Return (x, y) of the center of cell containing provided text 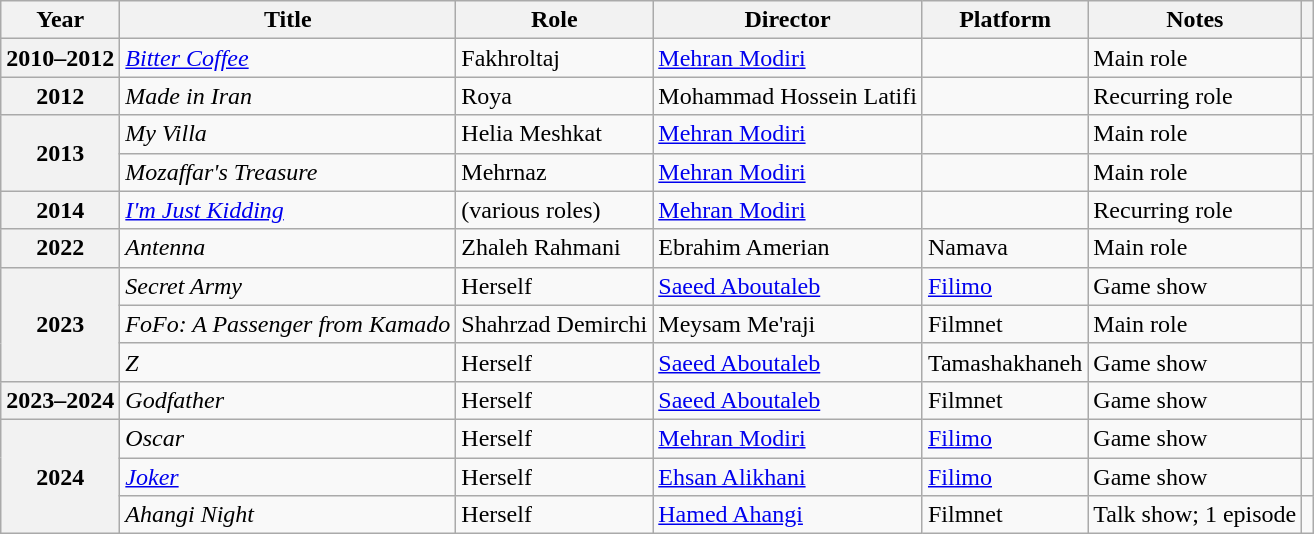
Mohammad Hossein Latifi (788, 96)
Mehrnaz (554, 172)
Joker (288, 477)
Notes (1195, 20)
Ebrahim Amerian (788, 248)
I'm Just Kidding (288, 210)
Platform (1004, 20)
Antenna (288, 248)
2014 (60, 210)
2024 (60, 476)
Helia Meshkat (554, 134)
2023 (60, 324)
Shahrzad Demirchi (554, 324)
Title (288, 20)
Ahangi Night (288, 515)
Director (788, 20)
Talk show; 1 episode (1195, 515)
Made in Iran (288, 96)
Z (288, 362)
2022 (60, 248)
Tamashakhaneh (1004, 362)
My Villa (288, 134)
Ehsan Alikhani (788, 477)
2023–2024 (60, 400)
Roya (554, 96)
2012 (60, 96)
Namava (1004, 248)
Fakhroltaj (554, 58)
Mozaffar's Treasure (288, 172)
Meysam Me'raji (788, 324)
Year (60, 20)
(various roles) (554, 210)
FoFo: A Passenger from Kamado (288, 324)
2010–2012 (60, 58)
Zhaleh Rahmani (554, 248)
Role (554, 20)
Bitter Coffee (288, 58)
Oscar (288, 438)
Hamed Ahangi (788, 515)
Secret Army (288, 286)
Godfather (288, 400)
2013 (60, 153)
